Capture the cell that displays the provided text and extract its (x, y) central coordinate. 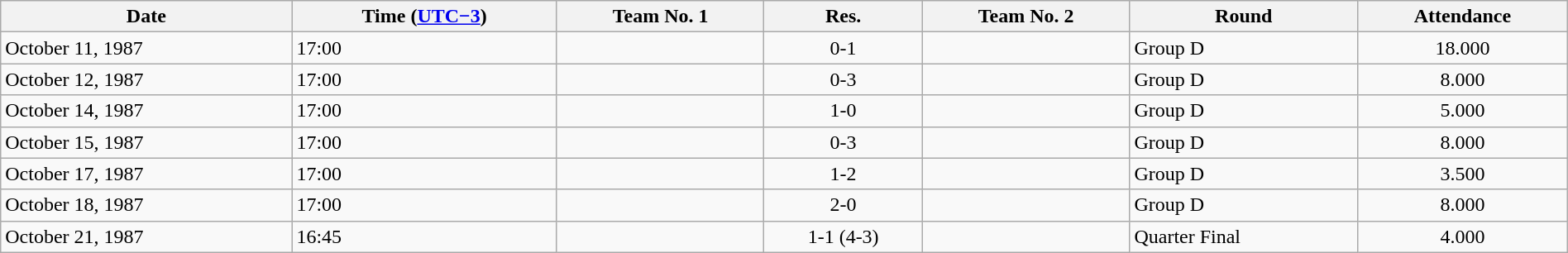
3.500 (1463, 174)
1-2 (844, 174)
Date (146, 17)
October 17, 1987 (146, 174)
16:45 (424, 236)
October 18, 1987 (146, 205)
October 21, 1987 (146, 236)
0-1 (844, 48)
October 15, 1987 (146, 142)
18.000 (1463, 48)
1-0 (844, 111)
October 11, 1987 (146, 48)
Res. (844, 17)
Team No. 2 (1025, 17)
2-0 (844, 205)
October 14, 1987 (146, 111)
5.000 (1463, 111)
Time (UTC−3) (424, 17)
Round (1244, 17)
Quarter Final (1244, 236)
1-1 (4-3) (844, 236)
October 12, 1987 (146, 79)
Team No. 1 (660, 17)
4.000 (1463, 236)
Attendance (1463, 17)
